Search for the cell housing the specified text and yield its [x, y] center coordinate. 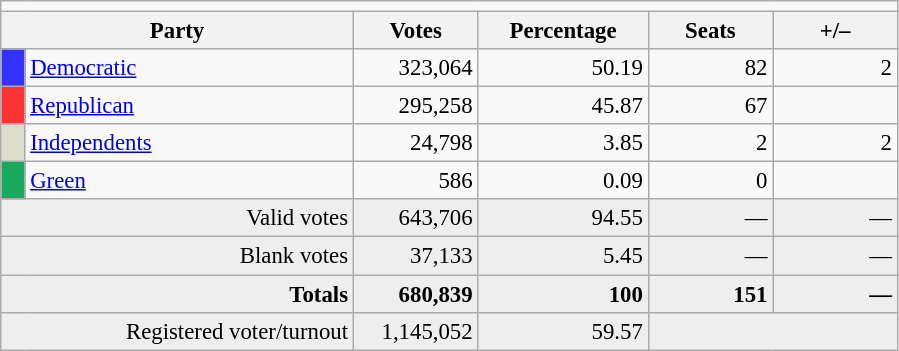
100 [563, 294]
0.09 [563, 181]
323,064 [416, 68]
Blank votes [178, 256]
0 [710, 181]
3.85 [563, 143]
Seats [710, 31]
24,798 [416, 143]
45.87 [563, 106]
82 [710, 68]
Democratic [189, 68]
+/– [836, 31]
50.19 [563, 68]
Green [189, 181]
5.45 [563, 256]
Independents [189, 143]
37,133 [416, 256]
680,839 [416, 294]
Totals [178, 294]
295,258 [416, 106]
59.57 [563, 331]
1,145,052 [416, 331]
67 [710, 106]
Party [178, 31]
Votes [416, 31]
94.55 [563, 219]
Registered voter/turnout [178, 331]
586 [416, 181]
151 [710, 294]
643,706 [416, 219]
Valid votes [178, 219]
Republican [189, 106]
Percentage [563, 31]
